Pinpoint the cell where the given text exists, returning its (X, Y) midpoint coordinate. 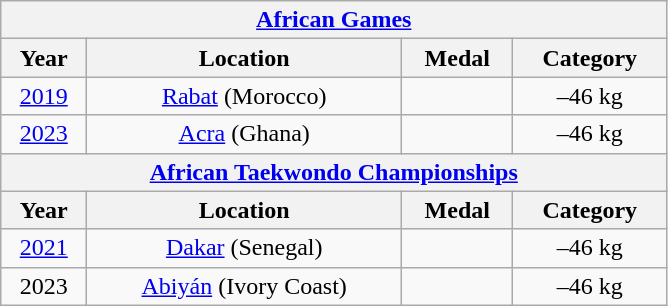
African Games (334, 20)
Acra (Ghana) (244, 134)
African Taekwondo Championships (334, 172)
2019 (44, 96)
Abiyán (Ivory Coast) (244, 286)
2021 (44, 248)
Dakar (Senegal) (244, 248)
Rabat (Morocco) (244, 96)
